Output the [x, y] coordinate of the center of the cell containing the given text.  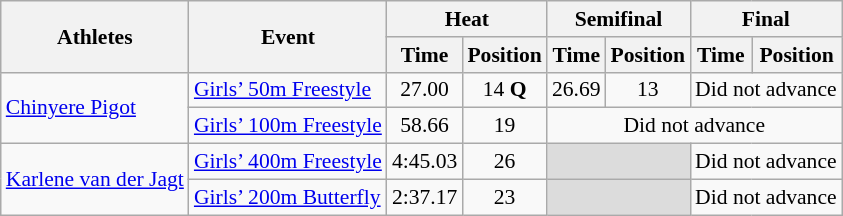
27.00 [424, 90]
Event [288, 36]
14 Q [504, 90]
Girls’ 100m Freestyle [288, 126]
2:37.17 [424, 197]
Athletes [95, 36]
Girls’ 200m Butterfly [288, 197]
Final [766, 19]
26.69 [576, 90]
4:45.03 [424, 162]
Chinyere Pigot [95, 108]
26 [504, 162]
23 [504, 197]
19 [504, 126]
Karlene van der Jagt [95, 180]
Semifinal [618, 19]
58.66 [424, 126]
Heat [467, 19]
13 [648, 90]
Girls’ 400m Freestyle [288, 162]
Girls’ 50m Freestyle [288, 90]
